Search for the cell housing the specified text and yield its (x, y) center coordinate. 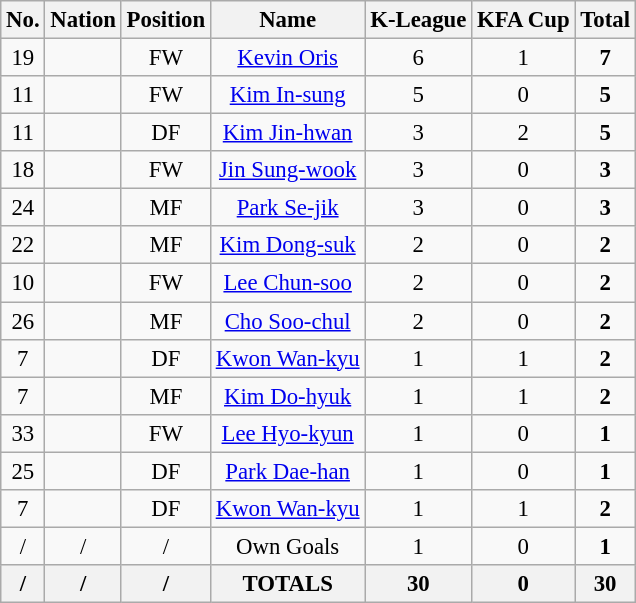
Kim In-sung (287, 95)
10 (23, 283)
Kim Dong-suk (287, 245)
Own Goals (287, 546)
Total (605, 20)
Lee Chun-soo (287, 283)
25 (23, 471)
Kim Jin-hwan (287, 133)
26 (23, 321)
Nation (83, 20)
Park Se-jik (287, 208)
33 (23, 433)
22 (23, 245)
TOTALS (287, 584)
Jin Sung-wook (287, 170)
Name (287, 20)
Kevin Oris (287, 58)
6 (418, 58)
KFA Cup (524, 20)
No. (23, 20)
Lee Hyo-kyun (287, 433)
Cho Soo-chul (287, 321)
18 (23, 170)
Kim Do-hyuk (287, 396)
Park Dae-han (287, 471)
24 (23, 208)
19 (23, 58)
Position (166, 20)
K-League (418, 20)
